Return the (x, y) coordinate for the center point of the cell that contains the specified text.  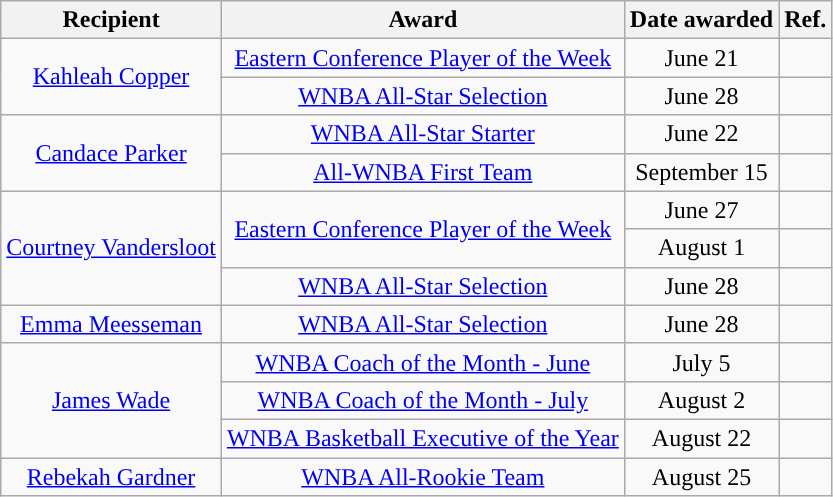
September 15 (701, 172)
June 22 (701, 134)
August 2 (701, 400)
WNBA Basketball Executive of the Year (422, 438)
June 27 (701, 210)
Rebekah Gardner (112, 477)
All-WNBA First Team (422, 172)
WNBA Coach of the Month - June (422, 362)
Ref. (806, 20)
Recipient (112, 20)
Courtney Vandersloot (112, 248)
WNBA All-Rookie Team (422, 477)
Date awarded (701, 20)
June 21 (701, 58)
July 5 (701, 362)
James Wade (112, 400)
Candace Parker (112, 153)
August 22 (701, 438)
WNBA All-Star Starter (422, 134)
Emma Meesseman (112, 324)
WNBA Coach of the Month - July (422, 400)
August 1 (701, 248)
Award (422, 20)
Kahleah Copper (112, 77)
August 25 (701, 477)
